Search for the cell housing the specified text and yield its [x, y] center coordinate. 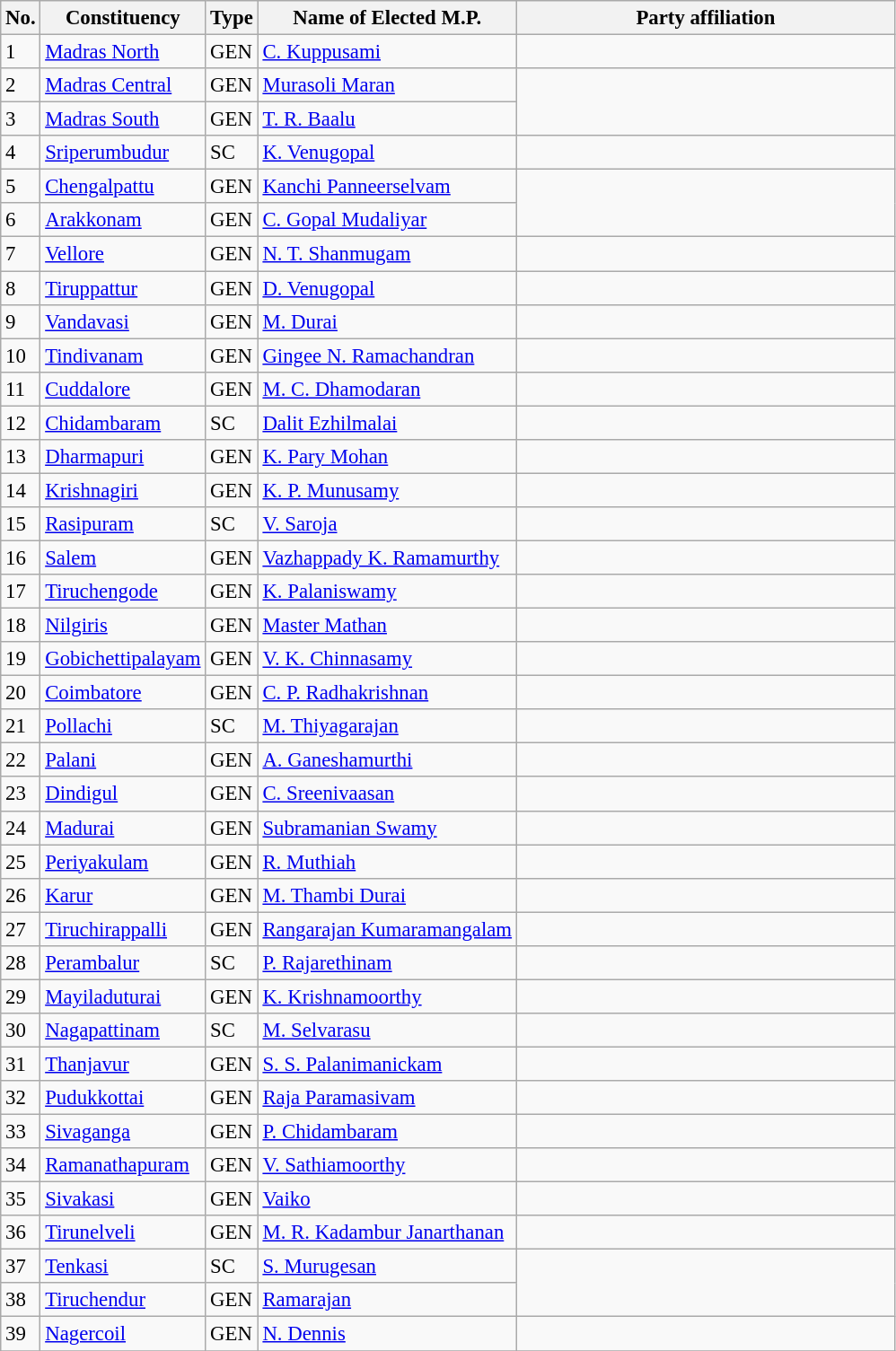
Nagapattinam [123, 1031]
S. S. Palanimanickam [387, 1064]
Chengalpattu [123, 187]
Tirunelveli [123, 1233]
K. Pary Mohan [387, 457]
Ramanathapuram [123, 1165]
8 [21, 288]
17 [21, 592]
Salem [123, 557]
M. Selvarasu [387, 1031]
35 [21, 1199]
R. Muthiah [387, 862]
2 [21, 85]
Name of Elected M.P. [387, 18]
Constituency [123, 18]
Tiruchirappalli [123, 929]
Party affiliation [706, 18]
K. P. Munusamy [387, 490]
38 [21, 1301]
Rasipuram [123, 524]
6 [21, 220]
Madras North [123, 52]
23 [21, 794]
28 [21, 963]
Coimbatore [123, 693]
C. Kuppusami [387, 52]
Madurai [123, 828]
Thanjavur [123, 1064]
Sriperumbudur [123, 153]
32 [21, 1098]
Pollachi [123, 726]
10 [21, 355]
D. Venugopal [387, 288]
M. Thiyagarajan [387, 726]
C. Sreenivaasan [387, 794]
Vaiko [387, 1199]
S. Murugesan [387, 1267]
Arakkonam [123, 220]
A. Ganeshamurthi [387, 760]
37 [21, 1267]
C. P. Radhakrishnan [387, 693]
P. Chidambaram [387, 1132]
31 [21, 1064]
T. R. Baalu [387, 119]
M. C. Dhamodaran [387, 389]
Madras South [123, 119]
Nagercoil [123, 1334]
Karur [123, 895]
Sivakasi [123, 1199]
Tindivanam [123, 355]
Dalit Ezhilmalai [387, 423]
20 [21, 693]
Periyakulam [123, 862]
30 [21, 1031]
Gobichettipalayam [123, 659]
11 [21, 389]
N. T. Shanmugam [387, 254]
Perambalur [123, 963]
Cuddalore [123, 389]
27 [21, 929]
Kanchi Panneerselvam [387, 187]
14 [21, 490]
K. Venugopal [387, 153]
Raja Paramasivam [387, 1098]
M. R. Kadambur Janarthanan [387, 1233]
Type [232, 18]
Madras Central [123, 85]
Tenkasi [123, 1267]
Tiruppattur [123, 288]
V. Saroja [387, 524]
Dharmapuri [123, 457]
34 [21, 1165]
Mayiladuturai [123, 996]
Vellore [123, 254]
Pudukkottai [123, 1098]
Rangarajan Kumaramangalam [387, 929]
K. Krishnamoorthy [387, 996]
V. Sathiamoorthy [387, 1165]
18 [21, 626]
Master Mathan [387, 626]
Vandavasi [123, 321]
Dindigul [123, 794]
9 [21, 321]
Nilgiris [123, 626]
15 [21, 524]
Subramanian Swamy [387, 828]
29 [21, 996]
21 [21, 726]
25 [21, 862]
Krishnagiri [123, 490]
33 [21, 1132]
Gingee N. Ramachandran [387, 355]
Murasoli Maran [387, 85]
12 [21, 423]
1 [21, 52]
3 [21, 119]
Tiruchengode [123, 592]
P. Rajarethinam [387, 963]
4 [21, 153]
Ramarajan [387, 1301]
7 [21, 254]
Chidambaram [123, 423]
Palani [123, 760]
36 [21, 1233]
Tiruchendur [123, 1301]
22 [21, 760]
N. Dennis [387, 1334]
Vazhappady K. Ramamurthy [387, 557]
13 [21, 457]
M. Thambi Durai [387, 895]
M. Durai [387, 321]
16 [21, 557]
24 [21, 828]
C. Gopal Mudaliyar [387, 220]
No. [21, 18]
39 [21, 1334]
K. Palaniswamy [387, 592]
Sivaganga [123, 1132]
5 [21, 187]
26 [21, 895]
V. K. Chinnasamy [387, 659]
19 [21, 659]
